Return (X, Y) of the center of cell containing provided text 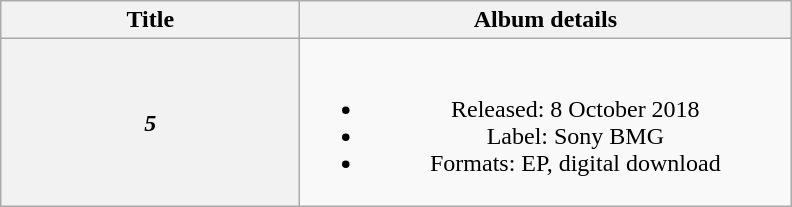
Title (150, 20)
Released: 8 October 2018Label: Sony BMGFormats: EP, digital download (546, 122)
Album details (546, 20)
5 (150, 122)
